Find where the given text appears and provide that cell's center as [X, Y] coordinate. 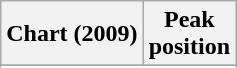
Chart (2009) [72, 34]
Peak position [189, 34]
